From the cell containing the given text, extract its center point as (X, Y) coordinate. 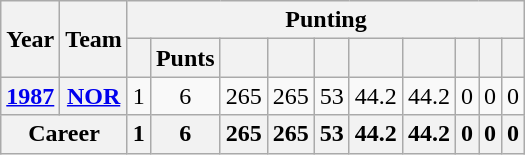
1987 (30, 96)
Punting (326, 20)
Punts (185, 58)
NOR (94, 96)
Team (94, 39)
Year (30, 39)
Career (64, 134)
